Locate the cell with the specified text and output its [X, Y] center coordinate. 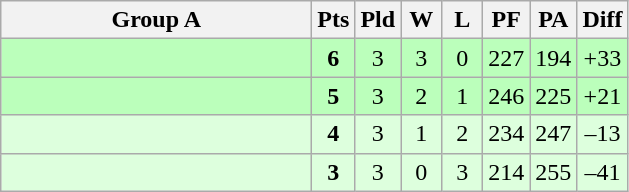
PF [506, 20]
L [462, 20]
4 [334, 134]
Pts [334, 20]
247 [554, 134]
PA [554, 20]
–13 [602, 134]
Diff [602, 20]
255 [554, 172]
Group A [156, 20]
+33 [602, 58]
246 [506, 96]
6 [334, 58]
234 [506, 134]
225 [554, 96]
Pld [378, 20]
194 [554, 58]
W [422, 20]
–41 [602, 172]
214 [506, 172]
+21 [602, 96]
5 [334, 96]
227 [506, 58]
